From the cell containing the given text, extract its center point as (x, y) coordinate. 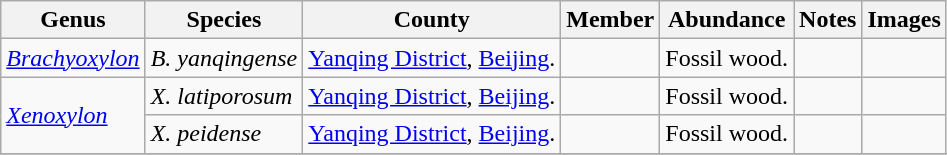
County (432, 20)
Xenoxylon (73, 115)
Images (904, 20)
Member (610, 20)
Notes (828, 20)
Brachyoxylon (73, 58)
X. latiporosum (224, 96)
Species (224, 20)
B. yanqingense (224, 58)
X. peidense (224, 134)
Abundance (727, 20)
Genus (73, 20)
